Scan for the cell matching the given text and deliver its (X, Y) coordinate at center. 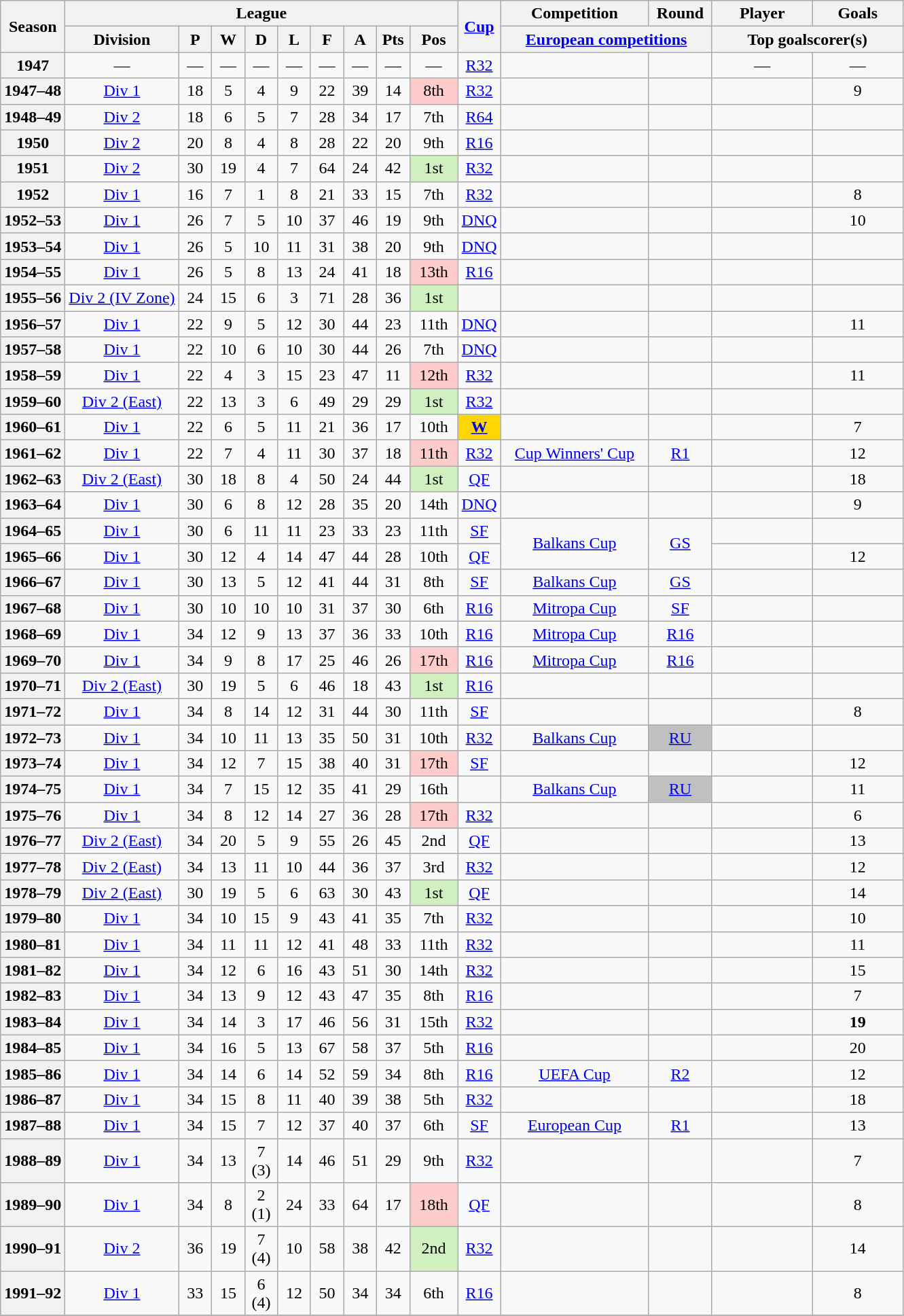
1973–74 (33, 764)
1970–71 (33, 686)
D (261, 39)
1974–75 (33, 789)
45 (393, 841)
1950 (33, 143)
16th (433, 789)
1971–72 (33, 711)
1987–88 (33, 1125)
Player (762, 14)
League (261, 14)
1990–91 (33, 1249)
1980–81 (33, 944)
1960–61 (33, 427)
1954–55 (33, 272)
1964–65 (33, 531)
18th (433, 1205)
1969–70 (33, 660)
1991–92 (33, 1294)
27 (327, 815)
13th (433, 272)
1956–57 (33, 324)
1968–69 (33, 634)
12th (433, 376)
1961–62 (33, 453)
Pos (433, 39)
48 (360, 944)
Pts (393, 39)
1972–73 (33, 737)
Top goalscorer(s) (807, 39)
Cup (480, 26)
1966–67 (33, 582)
2 (1) (261, 1205)
1975–76 (33, 815)
R2 (681, 1073)
1985–86 (33, 1073)
7 (3) (261, 1160)
1953–54 (33, 246)
1947–48 (33, 91)
63 (327, 893)
1955–56 (33, 298)
European Cup (575, 1125)
67 (327, 1048)
A (360, 39)
25 (327, 660)
F (327, 39)
UEFA Cup (575, 1073)
1962–63 (33, 479)
Div 2 (IV Zone) (122, 298)
1978–79 (33, 893)
3rd (433, 867)
15th (433, 1022)
L (295, 39)
1948–49 (33, 117)
6 (4) (261, 1294)
Goals (857, 14)
1952 (33, 194)
1976–77 (33, 841)
71 (327, 298)
59 (360, 1073)
1977–78 (33, 867)
P (196, 39)
1981–82 (33, 970)
1947 (33, 65)
1984–85 (33, 1048)
56 (360, 1022)
Round (681, 14)
1 (261, 194)
1952–53 (33, 220)
1959–60 (33, 402)
1988–89 (33, 1160)
1982–83 (33, 996)
Season (33, 26)
Division (122, 39)
1958–59 (33, 376)
1951 (33, 168)
49 (327, 402)
52 (327, 1073)
1989–90 (33, 1205)
1965–66 (33, 556)
1957–58 (33, 350)
1963–64 (33, 505)
1986–87 (33, 1099)
Cup Winners' Cup (575, 453)
1967–68 (33, 608)
55 (327, 841)
1983–84 (33, 1022)
European competitions (606, 39)
Competition (575, 14)
R64 (480, 117)
1979–80 (33, 919)
7 (4) (261, 1249)
